Provide the [x, y] coordinate of the cell's center where the given text is located.  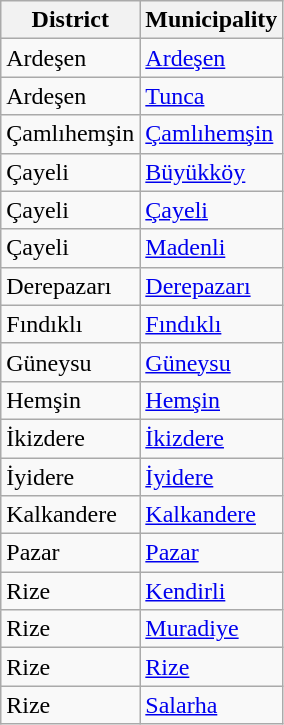
Büyükköy [212, 172]
Municipality [212, 20]
Tunca [212, 96]
Salarha [212, 705]
Madenli [212, 248]
District [70, 20]
Muradiye [212, 629]
Kendirli [212, 591]
